Identify which cell holds the provided text, then report its [X, Y] central coordinate. 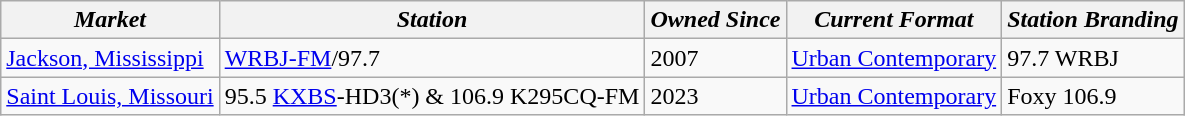
2007 [716, 58]
Owned Since [716, 20]
Current Format [894, 20]
Jackson, Mississippi [110, 58]
Station [432, 20]
Saint Louis, Missouri [110, 96]
95.5 KXBS-HD3(*) & 106.9 K295CQ-FM [432, 96]
97.7 WRBJ [1093, 58]
Station Branding [1093, 20]
Market [110, 20]
2023 [716, 96]
Foxy 106.9 [1093, 96]
WRBJ-FM/97.7 [432, 58]
